Find where the given text appears and provide that cell's center as (x, y) coordinate. 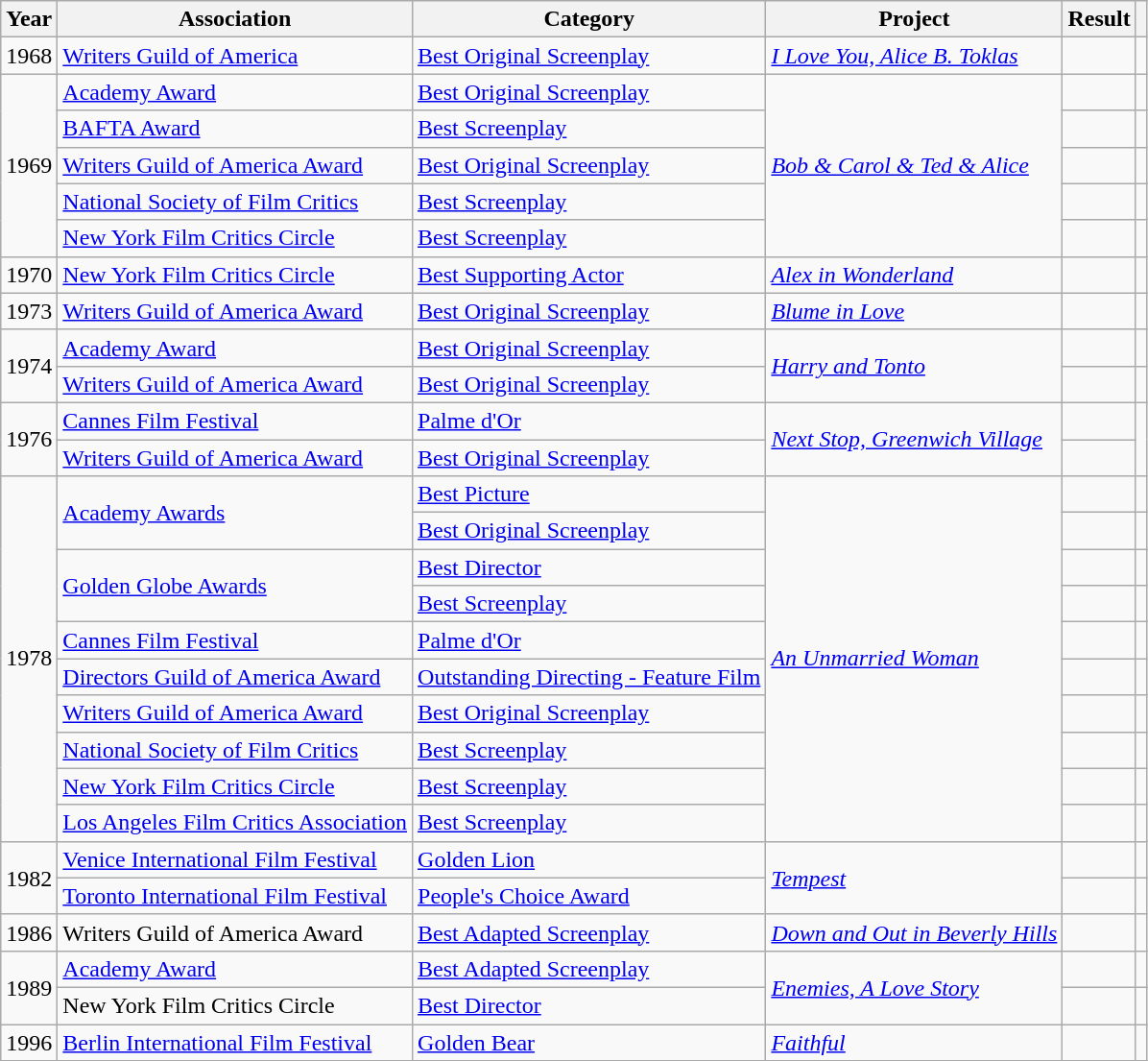
Category (589, 19)
1968 (29, 56)
1976 (29, 439)
1982 (29, 878)
Alex in Wonderland (914, 275)
Directors Guild of America Award (235, 677)
Best Supporting Actor (589, 275)
Writers Guild of America (235, 56)
Enemies, A Love Story (914, 987)
Golden Bear (589, 1042)
I Love You, Alice B. Toklas (914, 56)
Harry and Tonto (914, 366)
Venice International Film Festival (235, 859)
1974 (29, 366)
Down and Out in Beverly Hills (914, 932)
Year (29, 19)
An Unmarried Woman (914, 659)
Toronto International Film Festival (235, 896)
People's Choice Award (589, 896)
Bob & Carol & Ted & Alice (914, 165)
Next Stop, Greenwich Village (914, 439)
Berlin International Film Festival (235, 1042)
Academy Awards (235, 513)
Tempest (914, 878)
Result (1099, 19)
Outstanding Directing - Feature Film (589, 677)
1969 (29, 165)
Best Picture (589, 494)
1978 (29, 659)
Faithful (914, 1042)
1989 (29, 987)
Golden Lion (589, 859)
1973 (29, 311)
Blume in Love (914, 311)
1970 (29, 275)
Golden Globe Awards (235, 586)
Los Angeles Film Critics Association (235, 823)
Project (914, 19)
BAFTA Award (235, 129)
Association (235, 19)
1986 (29, 932)
1996 (29, 1042)
